Determine the (x, y) coordinate at the center of the cell enclosing the given text.  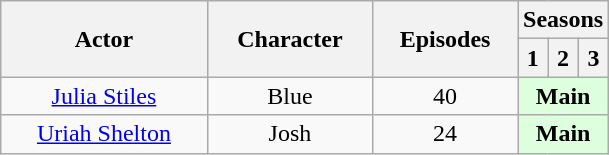
40 (446, 96)
Actor (104, 39)
Seasons (564, 20)
Julia Stiles (104, 96)
Episodes (446, 39)
Josh (290, 134)
Character (290, 39)
Blue (290, 96)
2 (563, 58)
3 (593, 58)
1 (533, 58)
Uriah Shelton (104, 134)
24 (446, 134)
